Identify which cell holds the provided text, then report its [X, Y] central coordinate. 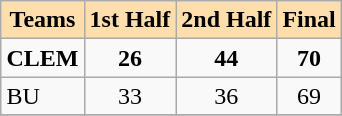
44 [226, 58]
70 [309, 58]
69 [309, 96]
26 [130, 58]
CLEM [42, 58]
36 [226, 96]
1st Half [130, 20]
Final [309, 20]
Teams [42, 20]
33 [130, 96]
BU [42, 96]
2nd Half [226, 20]
